Return the (X, Y) coordinate for the center point of the cell that contains the specified text.  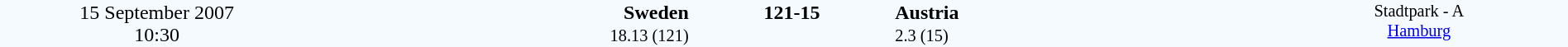
15 September 200710:30 (157, 23)
121-15 (791, 12)
Stadtpark - A Hamburg (1419, 23)
Austria (1082, 12)
18.13 (121) (501, 36)
Sweden (501, 12)
2.3 (15) (1082, 36)
